Extract the (X, Y) coordinate from the center of the cell holding the provided text.  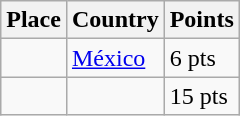
15 pts (202, 96)
México (115, 58)
6 pts (202, 58)
Place (34, 20)
Country (115, 20)
Points (202, 20)
